Output the (X, Y) coordinate of the center of the cell containing the given text.  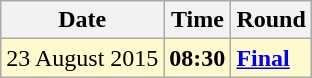
Date (82, 20)
23 August 2015 (82, 58)
Final (271, 58)
08:30 (198, 58)
Time (198, 20)
Round (271, 20)
